From the cell containing the given text, extract its center point as (X, Y) coordinate. 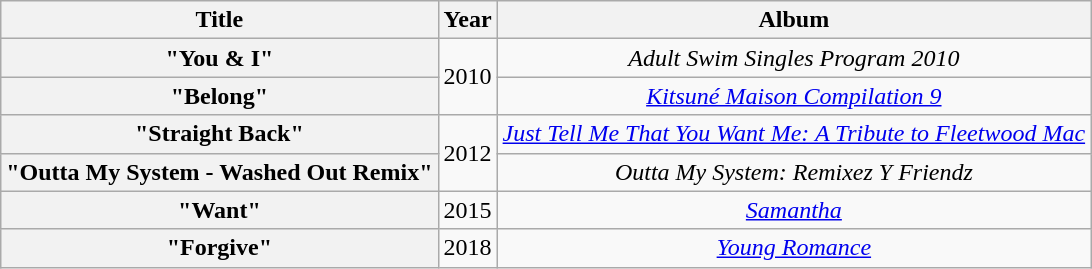
"Straight Back" (220, 134)
"Forgive" (220, 248)
Young Romance (794, 248)
Kitsuné Maison Compilation 9 (794, 96)
Just Tell Me That You Want Me: A Tribute to Fleetwood Mac (794, 134)
Outta My System: Remixez Y Friendz (794, 172)
Adult Swim Singles Program 2010 (794, 58)
2018 (468, 248)
"Outta My System - Washed Out Remix" (220, 172)
Samantha (794, 210)
"Want" (220, 210)
Year (468, 20)
2015 (468, 210)
"You & I" (220, 58)
2012 (468, 153)
2010 (468, 77)
"Belong" (220, 96)
Album (794, 20)
Title (220, 20)
